Pinpoint the cell where the given text exists, returning its [X, Y] midpoint coordinate. 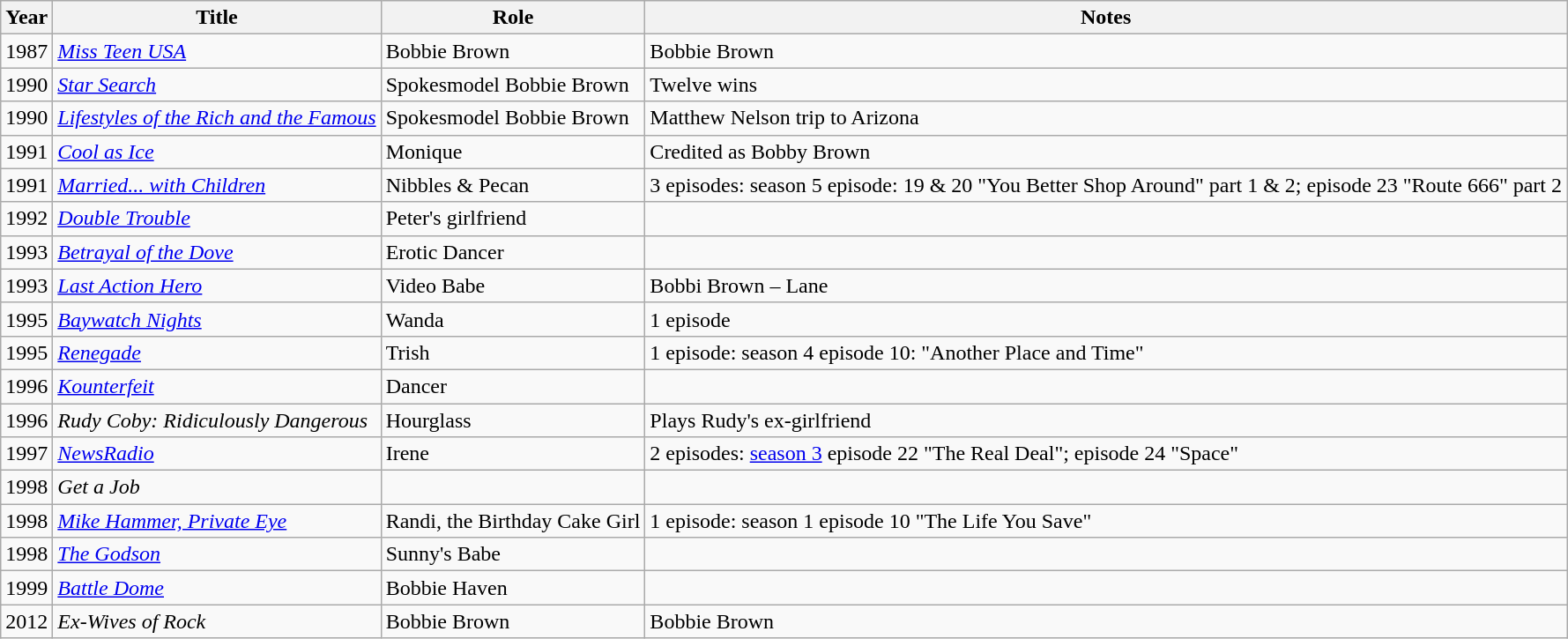
Lifestyles of the Rich and the Famous [217, 118]
Rudy Coby: Ridiculously Dangerous [217, 420]
Notes [1106, 18]
NewsRadio [217, 454]
1 episode [1106, 319]
Bobbie Haven [513, 588]
1 episode: season 1 episode 10 "The Life You Save" [1106, 521]
Peter's girlfriend [513, 219]
3 episodes: season 5 episode: 19 & 20 "You Better Shop Around" part 1 & 2; episode 23 "Route 666" part 2 [1106, 185]
1987 [26, 51]
Monique [513, 152]
Role [513, 18]
Randi, the Birthday Cake Girl [513, 521]
Renegade [217, 353]
Hourglass [513, 420]
Last Action Hero [217, 286]
Credited as Bobby Brown [1106, 152]
1999 [26, 588]
Title [217, 18]
Plays Rudy's ex-girlfriend [1106, 420]
1997 [26, 454]
Married... with Children [217, 185]
Twelve wins [1106, 85]
Cool as Ice [217, 152]
Betrayal of the Dove [217, 252]
The Godson [217, 554]
Star Search [217, 85]
2012 [26, 621]
Erotic Dancer [513, 252]
Double Trouble [217, 219]
Nibbles & Pecan [513, 185]
Video Babe [513, 286]
Miss Teen USA [217, 51]
Get a Job [217, 487]
Irene [513, 454]
Sunny's Babe [513, 554]
1992 [26, 219]
Wanda [513, 319]
Dancer [513, 386]
Matthew Nelson trip to Arizona [1106, 118]
Trish [513, 353]
2 episodes: season 3 episode 22 "The Real Deal"; episode 24 "Space" [1106, 454]
1 episode: season 4 episode 10: "Another Place and Time" [1106, 353]
Kounterfeit [217, 386]
Baywatch Nights [217, 319]
Battle Dome [217, 588]
Ex-Wives of Rock [217, 621]
Bobbi Brown – Lane [1106, 286]
Year [26, 18]
Mike Hammer, Private Eye [217, 521]
